Provide the [X, Y] coordinate of the cell's center where the given text is located.  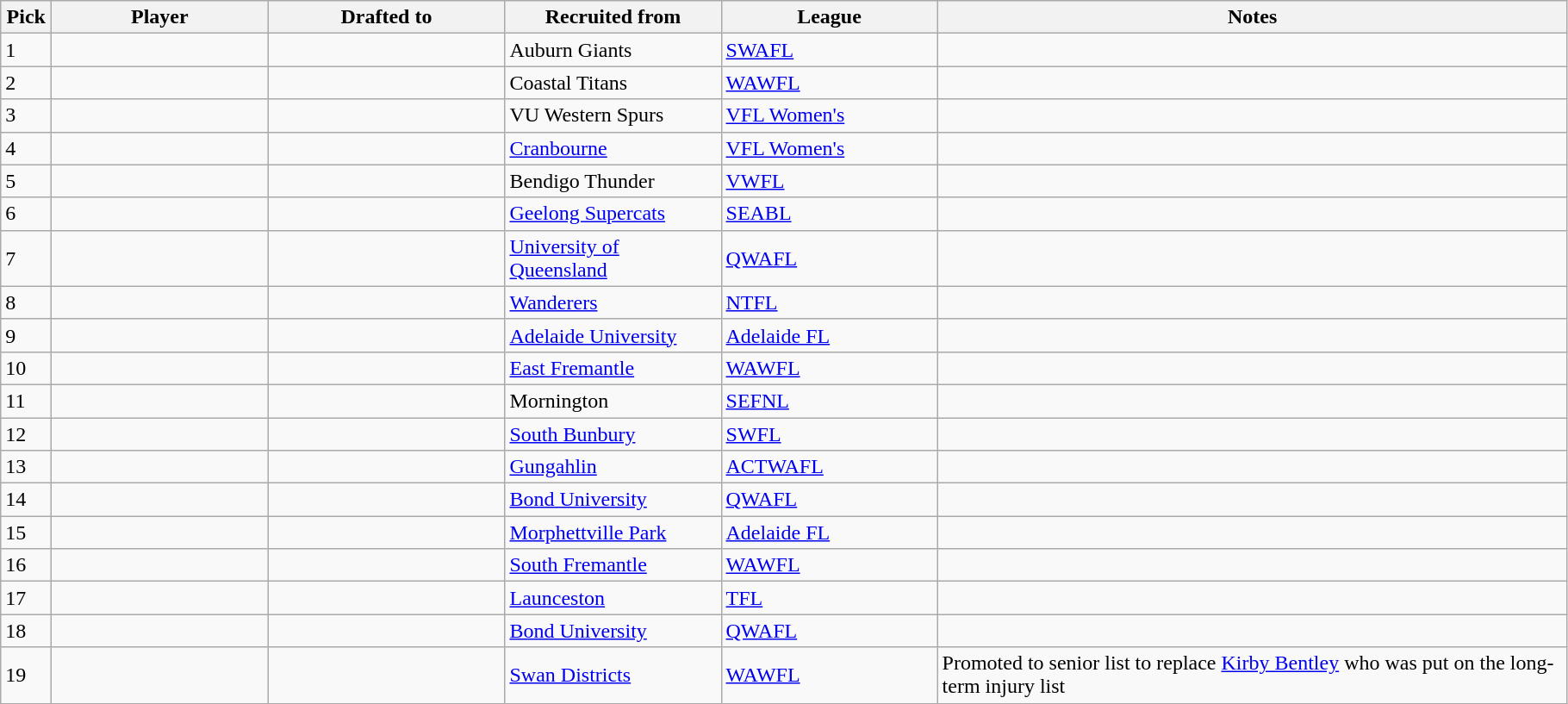
Coastal Titans [613, 83]
19 [26, 676]
10 [26, 368]
Geelong Supercats [613, 214]
Launceston [613, 598]
Promoted to senior list to replace Kirby Bentley who was put on the long-term injury list [1253, 676]
University of Queensland [613, 259]
Swan Districts [613, 676]
18 [26, 631]
11 [26, 401]
Adelaide University [613, 335]
East Fremantle [613, 368]
SWAFL [829, 50]
4 [26, 148]
NTFL [829, 302]
3 [26, 115]
Wanderers [613, 302]
SEABL [829, 214]
Gungahlin [613, 467]
ACTWAFL [829, 467]
1 [26, 50]
Mornington [613, 401]
SEFNL [829, 401]
15 [26, 533]
5 [26, 181]
SWFL [829, 433]
13 [26, 467]
Cranbourne [613, 148]
South Bunbury [613, 433]
9 [26, 335]
Pick [26, 17]
VU Western Spurs [613, 115]
12 [26, 433]
VWFL [829, 181]
7 [26, 259]
2 [26, 83]
TFL [829, 598]
Morphettville Park [613, 533]
Auburn Giants [613, 50]
17 [26, 598]
14 [26, 500]
South Fremantle [613, 565]
6 [26, 214]
Bendigo Thunder [613, 181]
Recruited from [613, 17]
Player [160, 17]
8 [26, 302]
Notes [1253, 17]
League [829, 17]
Drafted to [386, 17]
16 [26, 565]
